Locate the cell with the specified text and output its (x, y) center coordinate. 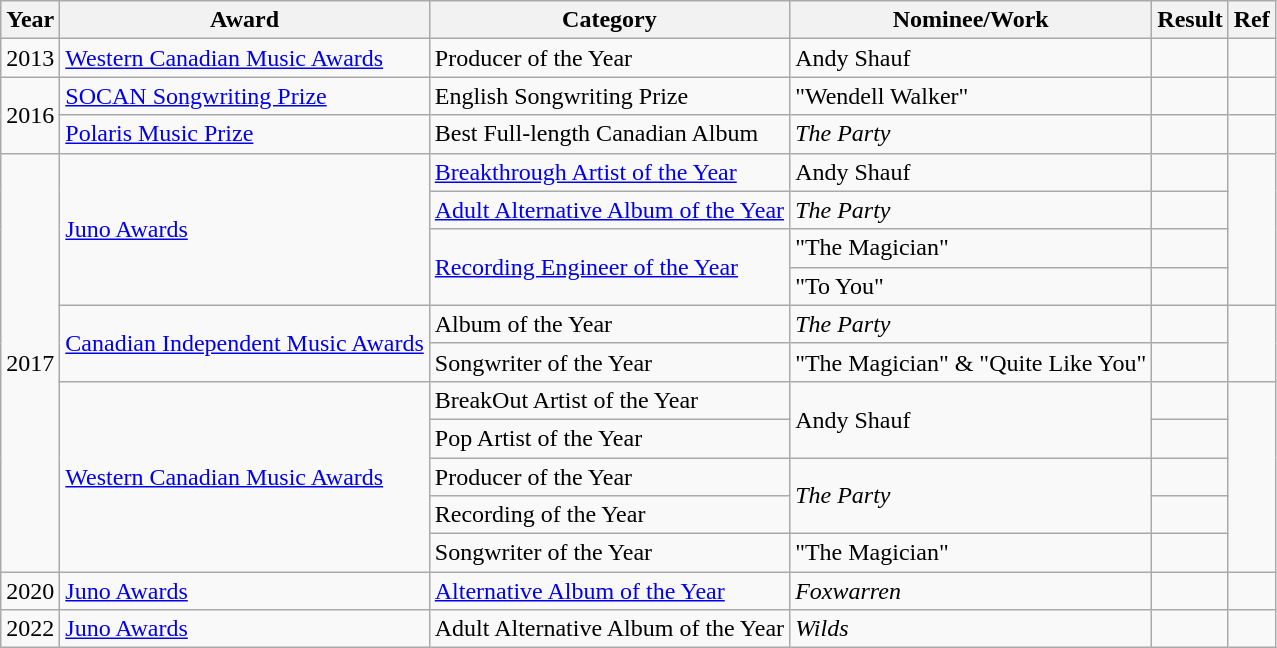
Recording Engineer of the Year (609, 267)
2013 (30, 58)
2016 (30, 115)
"Wendell Walker" (971, 96)
Nominee/Work (971, 20)
Ref (1252, 20)
Result (1190, 20)
2020 (30, 591)
English Songwriting Prize (609, 96)
"To You" (971, 286)
Recording of the Year (609, 515)
Polaris Music Prize (244, 134)
Breakthrough Artist of the Year (609, 172)
Album of the Year (609, 324)
Best Full-length Canadian Album (609, 134)
Pop Artist of the Year (609, 438)
Award (244, 20)
Category (609, 20)
2022 (30, 629)
BreakOut Artist of the Year (609, 400)
Wilds (971, 629)
SOCAN Songwriting Prize (244, 96)
2017 (30, 362)
"The Magician" & "Quite Like You" (971, 362)
Canadian Independent Music Awards (244, 343)
Foxwarren (971, 591)
Year (30, 20)
Alternative Album of the Year (609, 591)
